Capture the cell that displays the provided text and extract its (X, Y) central coordinate. 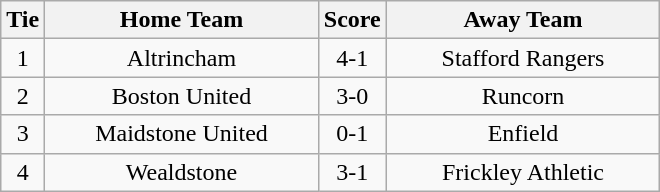
1 (23, 58)
Frickley Athletic (523, 172)
0-1 (352, 134)
3-1 (352, 172)
3 (23, 134)
4 (23, 172)
Wealdstone (182, 172)
Enfield (523, 134)
Score (352, 20)
2 (23, 96)
4-1 (352, 58)
Home Team (182, 20)
Away Team (523, 20)
Maidstone United (182, 134)
Tie (23, 20)
3-0 (352, 96)
Stafford Rangers (523, 58)
Boston United (182, 96)
Altrincham (182, 58)
Runcorn (523, 96)
